Determine the [X, Y] coordinate at the center of the cell enclosing the given text.  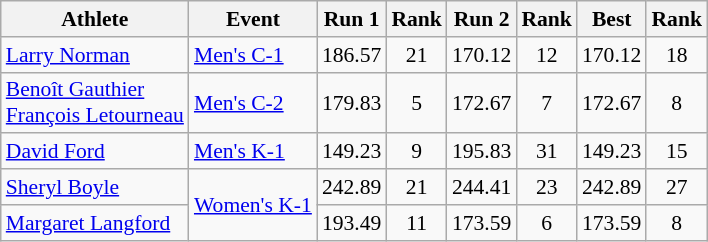
Margaret Langford [95, 223]
Larry Norman [95, 55]
11 [416, 223]
Event [253, 19]
Benoît GauthierFrançois Letourneau [95, 102]
18 [676, 55]
15 [676, 152]
Run 2 [482, 19]
Sheryl Boyle [95, 187]
186.57 [352, 55]
David Ford [95, 152]
9 [416, 152]
244.41 [482, 187]
Men's C-1 [253, 55]
Athlete [95, 19]
6 [546, 223]
7 [546, 102]
Best [612, 19]
193.49 [352, 223]
Men's K-1 [253, 152]
12 [546, 55]
179.83 [352, 102]
31 [546, 152]
5 [416, 102]
Women's K-1 [253, 204]
195.83 [482, 152]
23 [546, 187]
27 [676, 187]
Run 1 [352, 19]
Men's C-2 [253, 102]
